For the text-containing cell, return its midpoint in (X, Y) coordinate format. 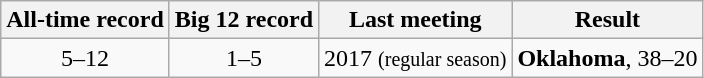
Result (608, 20)
2017 (regular season) (416, 58)
1–5 (244, 58)
Last meeting (416, 20)
5–12 (86, 58)
Big 12 record (244, 20)
All-time record (86, 20)
Oklahoma, 38–20 (608, 58)
